Provide the [X, Y] coordinate of the cell's center where the given text is located.  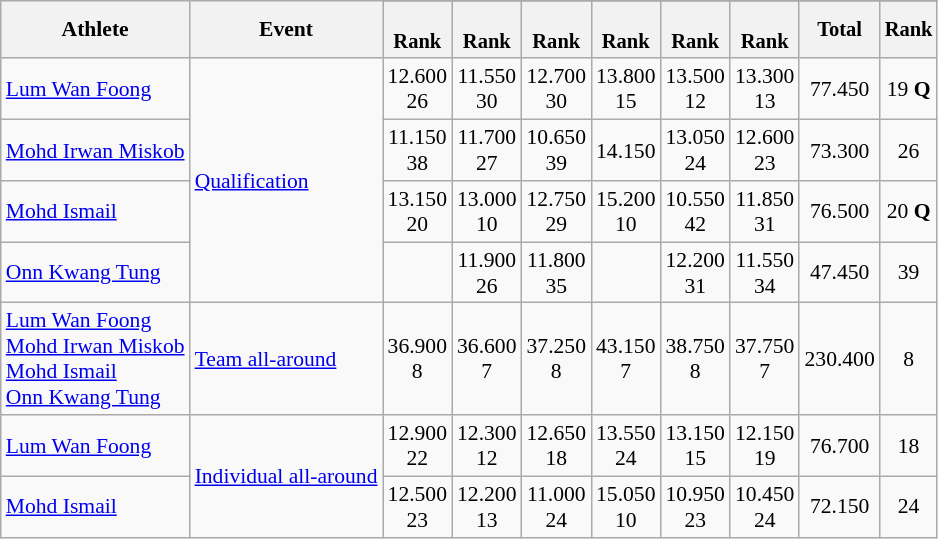
38.7508 [694, 359]
11.90026 [486, 272]
36.6007 [486, 359]
12.65018 [556, 446]
13.15020 [418, 212]
Qualification [286, 181]
73.300 [839, 150]
39 [909, 272]
10.55042 [694, 212]
12.70030 [556, 90]
37.2508 [556, 359]
11.15038 [418, 150]
12.20013 [486, 508]
11.80035 [556, 272]
13.05024 [694, 150]
230.400 [839, 359]
12.75029 [556, 212]
12.50023 [418, 508]
13.15015 [694, 446]
11.55030 [486, 90]
47.450 [839, 272]
36.9008 [418, 359]
Team all-around [286, 359]
14.150 [626, 150]
12.20031 [694, 272]
Lum Wan FoongMohd Irwan MiskobMohd IsmailOnn Kwang Tung [96, 359]
37.7507 [764, 359]
12.90022 [418, 446]
12.30012 [486, 446]
15.05010 [626, 508]
Athlete [96, 30]
15.20010 [626, 212]
8 [909, 359]
77.450 [839, 90]
26 [909, 150]
11.00024 [556, 508]
72.150 [839, 508]
12.60026 [418, 90]
Mohd Irwan Miskob [96, 150]
18 [909, 446]
11.70027 [486, 150]
Individual all-around [286, 476]
13.55024 [626, 446]
13.50012 [694, 90]
20 Q [909, 212]
13.80015 [626, 90]
Onn Kwang Tung [96, 272]
Event [286, 30]
13.00010 [486, 212]
12.15019 [764, 446]
76.500 [839, 212]
11.85031 [764, 212]
12.60023 [764, 150]
13.30013 [764, 90]
24 [909, 508]
10.45024 [764, 508]
11.55034 [764, 272]
10.65039 [556, 150]
19 Q [909, 90]
Total [839, 30]
43.1507 [626, 359]
76.700 [839, 446]
10.95023 [694, 508]
